Extract the (x, y) coordinate from the center of the cell holding the provided text.  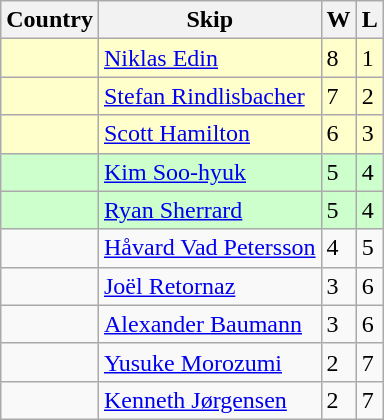
Håvard Vad Petersson (210, 248)
Country (50, 20)
Yusuke Morozumi (210, 362)
L (370, 20)
1 (370, 58)
Alexander Baumann (210, 324)
Kenneth Jørgensen (210, 400)
Niklas Edin (210, 58)
Stefan Rindlisbacher (210, 96)
Skip (210, 20)
Kim Soo-hyuk (210, 172)
Ryan Sherrard (210, 210)
8 (338, 58)
Scott Hamilton (210, 134)
Joël Retornaz (210, 286)
W (338, 20)
